Extract the (x, y) coordinate from the center of the cell holding the provided text.  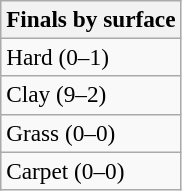
Finals by surface (91, 19)
Grass (0–0) (91, 133)
Clay (9–2) (91, 95)
Carpet (0–0) (91, 170)
Hard (0–1) (91, 57)
